For the text-containing cell, return its midpoint in (x, y) coordinate format. 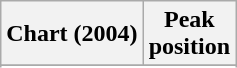
Chart (2004) (72, 34)
Peakposition (189, 34)
